Detect which cell encompasses the target text, then output its (x, y) center coordinate. 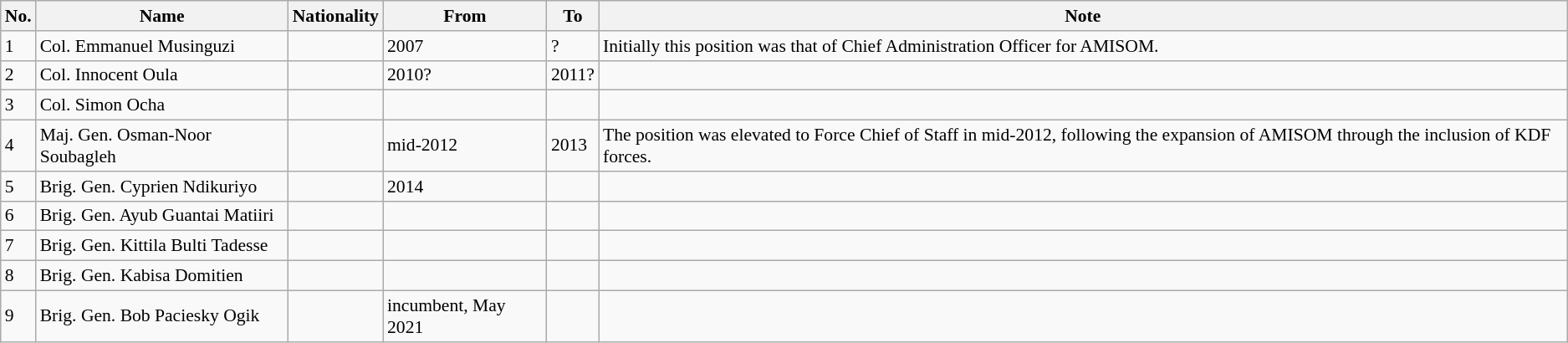
Note (1083, 16)
2011? (573, 75)
2 (18, 75)
Nationality (336, 16)
Name (162, 16)
Brig. Gen. Cyprien Ndikuriyo (162, 187)
Brig. Gen. Kabisa Domitien (162, 276)
2013 (573, 146)
1 (18, 46)
2010? (465, 75)
3 (18, 105)
To (573, 16)
Initially this position was that of Chief Administration Officer for AMISOM. (1083, 46)
Brig. Gen. Ayub Guantai Matiiri (162, 216)
Brig. Gen. Kittila Bulti Tadesse (162, 246)
mid-2012 (465, 146)
From (465, 16)
The position was elevated to Force Chief of Staff in mid-2012, following the expansion of AMISOM through the inclusion of KDF forces. (1083, 146)
? (573, 46)
Col. Innocent Oula (162, 75)
incumbent, May 2021 (465, 316)
Col. Simon Ocha (162, 105)
4 (18, 146)
Brig. Gen. Bob Paciesky Ogik (162, 316)
8 (18, 276)
6 (18, 216)
2007 (465, 46)
5 (18, 187)
No. (18, 16)
9 (18, 316)
2014 (465, 187)
Maj. Gen. Osman-Noor Soubagleh (162, 146)
Col. Emmanuel Musinguzi (162, 46)
7 (18, 246)
